Pinpoint the cell where the given text exists, returning its [x, y] midpoint coordinate. 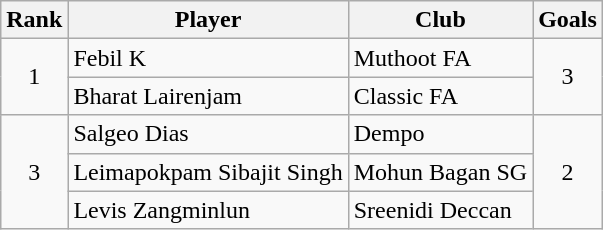
Salgeo Dias [208, 134]
Muthoot FA [440, 58]
Rank [34, 20]
Classic FA [440, 96]
1 [34, 77]
2 [568, 172]
Bharat Lairenjam [208, 96]
Goals [568, 20]
Levis Zangminlun [208, 210]
Mohun Bagan SG [440, 172]
Player [208, 20]
Dempo [440, 134]
Febil K [208, 58]
Leimapokpam Sibajit Singh [208, 172]
Club [440, 20]
Sreenidi Deccan [440, 210]
